Capture the cell that displays the provided text and extract its [X, Y] central coordinate. 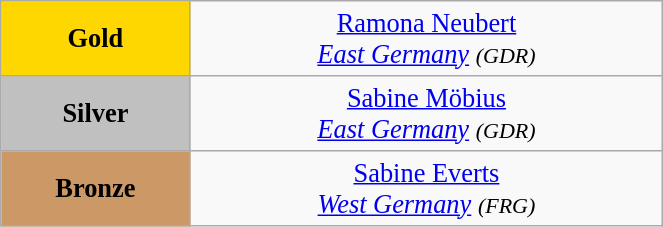
Ramona NeubertEast Germany (GDR) [426, 38]
Sabine MöbiusEast Germany (GDR) [426, 112]
Sabine EvertsWest Germany (FRG) [426, 188]
Silver [96, 112]
Gold [96, 38]
Bronze [96, 188]
